Locate the cell with the specified text and output its [X, Y] center coordinate. 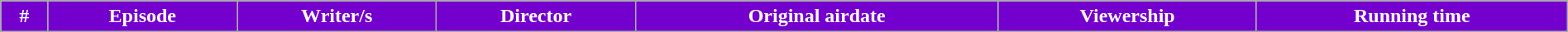
Original airdate [816, 16]
Episode [142, 16]
Viewership [1127, 16]
# [25, 16]
Writer/s [337, 16]
Running time [1412, 16]
Director [536, 16]
